Provide the (x, y) coordinate of the cell's center where the given text is located.  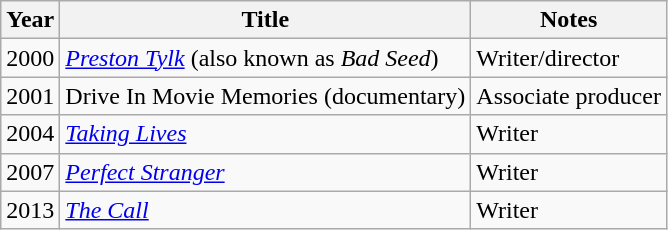
2001 (30, 96)
Associate producer (569, 96)
Drive In Movie Memories (documentary) (266, 96)
2013 (30, 210)
Preston Tylk (also known as Bad Seed) (266, 58)
2004 (30, 134)
2007 (30, 172)
Perfect Stranger (266, 172)
Taking Lives (266, 134)
Year (30, 20)
Title (266, 20)
The Call (266, 210)
2000 (30, 58)
Notes (569, 20)
Writer/director (569, 58)
